Extract the (X, Y) coordinate from the center of the cell holding the provided text.  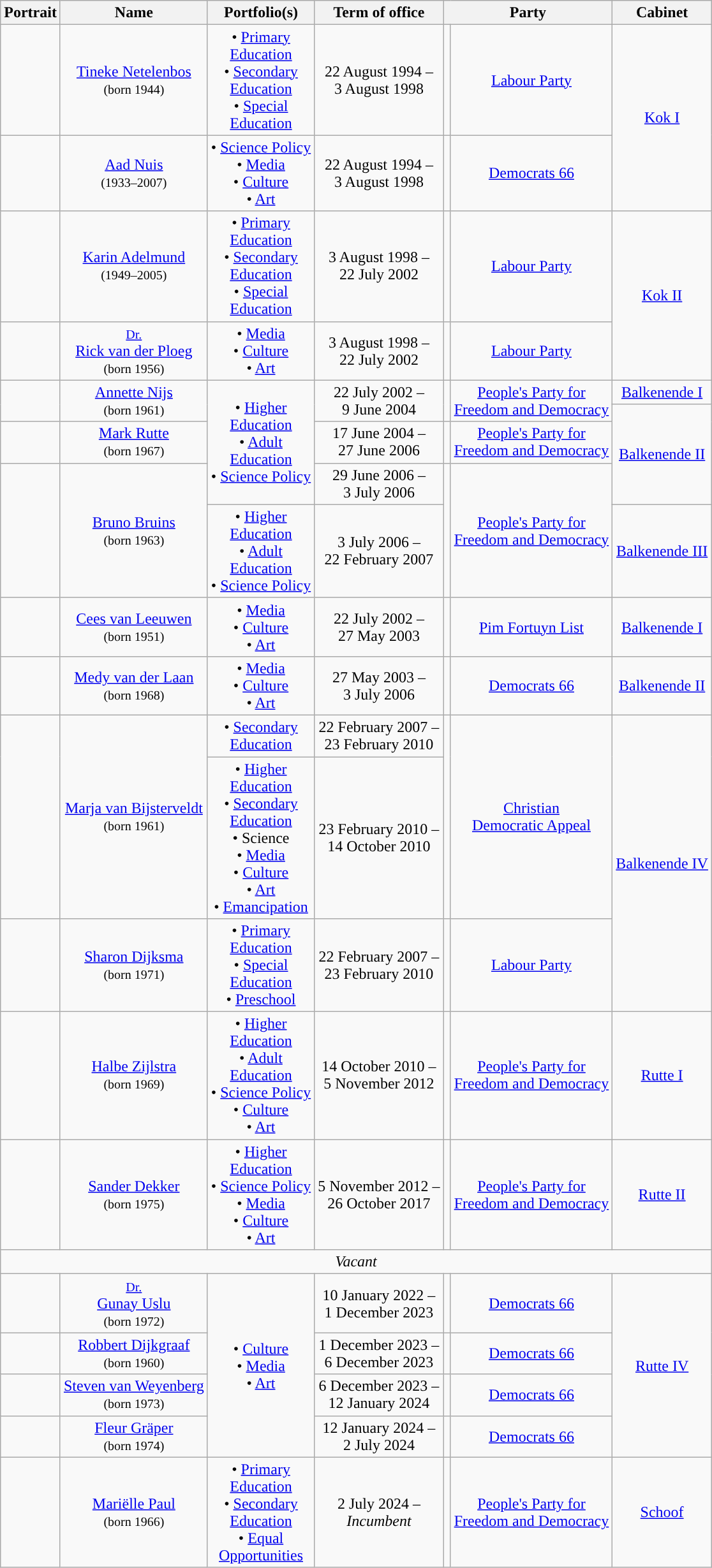
14 October 2010 – 5 November 2012 (379, 1076)
• Higher Education • Adult Education • Science Policy • Culture • Art (260, 1076)
Rutte II (662, 1195)
• Primary Education • Special Education • Preschool (260, 965)
Mark Rutte (born 1967) (134, 443)
• Higher Education • Secondary Education • Science • Media • Culture • Art • Emancipation (260, 837)
Christian Democratic Appeal (531, 816)
Aad Nuis (1933–2007) (134, 173)
Portfolio(s) (260, 13)
Fleur Gräper (born 1974) (134, 1436)
• Science Policy • Media • Culture • Art (260, 173)
23 February 2010 – 14 October 2010 (379, 837)
Rutte I (662, 1076)
• Culture • Media • Art (260, 1366)
Robbert Dijkgraaf (born 1960) (134, 1353)
Balkenende IV (662, 863)
Bruno Bruins (born 1963) (134, 531)
Marja van Bijsterveldt (born 1961) (134, 816)
Mariëlle Paul (born 1966) (134, 1513)
10 January 2022 – 1 December 2023 (379, 1303)
Kok I (662, 118)
29 June 2006 – 3 July 2006 (379, 483)
Halbe Zijlstra (born 1969) (134, 1076)
Tineke Netelenbos (born 1944) (134, 80)
22 July 2002 – 9 June 2004 (379, 400)
2 July 2024 – Incumbent (379, 1513)
Kok II (662, 296)
Balkenende III (662, 551)
Annette Nijs (born 1961) (134, 400)
12 January 2024 – 2 July 2024 (379, 1436)
Karin Adelmund (1949–2005) (134, 267)
Cabinet (662, 13)
5 November 2012 – 26 October 2017 (379, 1195)
6 December 2023 – 12 January 2024 (379, 1395)
17 June 2004 – 27 June 2006 (379, 443)
Dr. Rick van der Ploeg (born 1956) (134, 351)
Dr. Gunay Uslu (born 1972) (134, 1303)
Term of office (379, 13)
22 July 2002 – 27 May 2003 (379, 627)
Schoof (662, 1513)
Pim Fortuyn List (531, 627)
Sharon Dijksma (born 1971) (134, 965)
Party (528, 13)
Sander Dekker (born 1975) (134, 1195)
3 July 2006 – 22 February 2007 (379, 551)
Steven van Weyenberg (born 1973) (134, 1395)
1 December 2023 – 6 December 2023 (379, 1353)
27 May 2003 – 3 July 2006 (379, 685)
Vacant (356, 1262)
Cees van Leeuwen (born 1951) (134, 627)
Medy van der Laan (born 1968) (134, 685)
Name (134, 13)
• Primary Education • Secondary Education • Equal Opportunities (260, 1513)
Portrait (31, 13)
Rutte IV (662, 1366)
• Secondary Education (260, 736)
• Higher Education • Science Policy • Media • Culture • Art (260, 1195)
